Identify which cell holds the provided text, then report its [x, y] central coordinate. 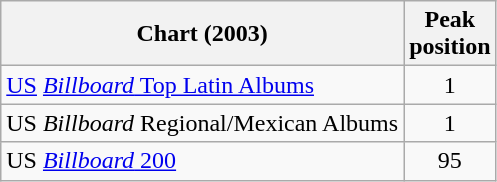
US Billboard Top Latin Albums [202, 85]
Chart (2003) [202, 34]
US Billboard 200 [202, 161]
Peakposition [450, 34]
95 [450, 161]
US Billboard Regional/Mexican Albums [202, 123]
